Search for the cell housing the specified text and yield its [x, y] center coordinate. 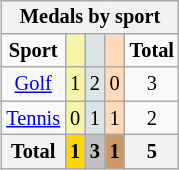
Medals by sport [90, 17]
Tennis [33, 118]
Golf [33, 84]
Sport [33, 51]
5 [152, 152]
